Identify which cell holds the provided text, then report its (x, y) central coordinate. 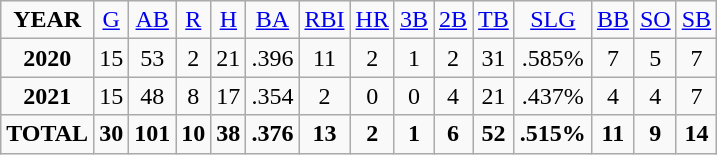
YEAR (48, 20)
.354 (272, 96)
HR (372, 20)
SLG (552, 20)
52 (494, 134)
38 (228, 134)
13 (324, 134)
SB (696, 20)
.437% (552, 96)
H (228, 20)
.376 (272, 134)
RBI (324, 20)
48 (152, 96)
BA (272, 20)
.396 (272, 58)
2021 (48, 96)
TOTAL (48, 134)
8 (194, 96)
30 (112, 134)
101 (152, 134)
10 (194, 134)
BB (612, 20)
2B (454, 20)
TB (494, 20)
5 (655, 58)
53 (152, 58)
31 (494, 58)
2020 (48, 58)
SO (655, 20)
.515% (552, 134)
G (112, 20)
6 (454, 134)
R (194, 20)
17 (228, 96)
9 (655, 134)
.585% (552, 58)
3B (414, 20)
AB (152, 20)
14 (696, 134)
